Extract the [X, Y] coordinate from the center of the cell holding the provided text.  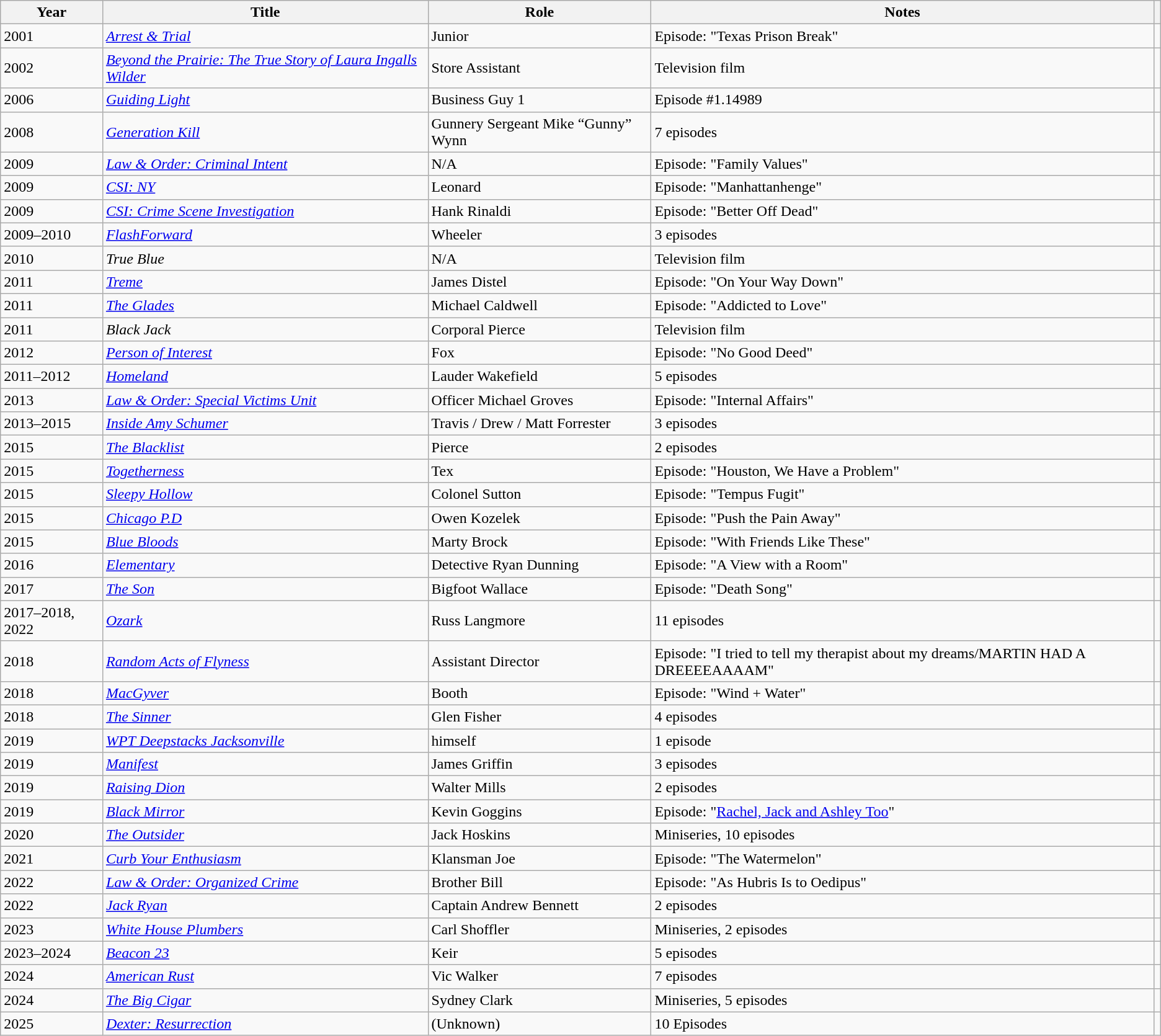
Leonard [540, 187]
Episode: "I tried to tell my therapist about my dreams/MARTIN HAD A DREEEEAAAAM" [902, 661]
Pierce [540, 447]
Episode: "A View with a Room" [902, 565]
James Griffin [540, 764]
Episode: "Push the Pain Away" [902, 518]
Episode #1.14989 [902, 100]
2025 [52, 1024]
Jack Hoskins [540, 835]
Klansman Joe [540, 859]
Random Acts of Flyness [265, 661]
Episode: "The Watermelon" [902, 859]
Episode: "Tempus Fugit" [902, 494]
Episode: "No Good Deed" [902, 353]
Vic Walker [540, 976]
Episode: "Texas Prison Break" [902, 36]
2006 [52, 100]
Captain Andrew Bennett [540, 906]
Role [540, 12]
Person of Interest [265, 353]
Carl Shoffler [540, 929]
11 episodes [902, 620]
Walter Mills [540, 788]
Raising Dion [265, 788]
2013 [52, 400]
Junior [540, 36]
Store Assistant [540, 68]
Sydney Clark [540, 1000]
Elementary [265, 565]
2023–2024 [52, 953]
Episode: "Internal Affairs" [902, 400]
10 Episodes [902, 1024]
Episode: "Houston, We Have a Problem" [902, 471]
CSI: NY [265, 187]
4 episodes [902, 717]
Lauder Wakefield [540, 377]
Year [52, 12]
Episode: "On Your Way Down" [902, 282]
2001 [52, 36]
2002 [52, 68]
Treme [265, 282]
Marty Brock [540, 542]
Manifest [265, 764]
Travis / Drew / Matt Forrester [540, 424]
Colonel Sutton [540, 494]
Glen Fisher [540, 717]
WPT Deepstacks Jacksonville [265, 740]
Blue Bloods [265, 542]
2013–2015 [52, 424]
Episode: "Wind + Water" [902, 693]
Chicago P.D [265, 518]
American Rust [265, 976]
Law & Order: Criminal Intent [265, 164]
CSI: Crime Scene Investigation [265, 211]
Fox [540, 353]
2021 [52, 859]
Episode: "Addicted to Love" [902, 305]
Miniseries, 10 episodes [902, 835]
Tex [540, 471]
2017–2018, 2022 [52, 620]
Bigfoot Wallace [540, 589]
Business Guy 1 [540, 100]
Dexter: Resurrection [265, 1024]
Brother Bill [540, 882]
Black Jack [265, 329]
Michael Caldwell [540, 305]
MacGyver [265, 693]
Jack Ryan [265, 906]
2008 [52, 132]
2009–2010 [52, 234]
Miniseries, 2 episodes [902, 929]
Wheeler [540, 234]
The Glades [265, 305]
Keir [540, 953]
2017 [52, 589]
2016 [52, 565]
FlashForward [265, 234]
Hank Rinaldi [540, 211]
Gunnery Sergeant Mike “Gunny” Wynn [540, 132]
Togetherness [265, 471]
Arrest & Trial [265, 36]
Law & Order: Special Victims Unit [265, 400]
Episode: "As Hubris Is to Oedipus" [902, 882]
Booth [540, 693]
Miniseries, 5 episodes [902, 1000]
Guiding Light [265, 100]
Episode: "Rachel, Jack and Ashley Too" [902, 811]
Sleepy Hollow [265, 494]
The Blacklist [265, 447]
The Son [265, 589]
himself [540, 740]
Officer Michael Groves [540, 400]
Kevin Goggins [540, 811]
Owen Kozelek [540, 518]
Beyond the Prairie: The True Story of Laura Ingalls Wilder [265, 68]
Title [265, 12]
2020 [52, 835]
The Outsider [265, 835]
Inside Amy Schumer [265, 424]
2012 [52, 353]
The Big Cigar [265, 1000]
True Blue [265, 258]
Russ Langmore [540, 620]
Notes [902, 12]
Corporal Pierce [540, 329]
Episode: "Family Values" [902, 164]
Beacon 23 [265, 953]
Detective Ryan Dunning [540, 565]
Homeland [265, 377]
2011–2012 [52, 377]
Law & Order: Organized Crime [265, 882]
Black Mirror [265, 811]
Episode: "With Friends Like These" [902, 542]
1 episode [902, 740]
2023 [52, 929]
Episode: "Manhattanhenge" [902, 187]
Ozark [265, 620]
Episode: "Death Song" [902, 589]
Curb Your Enthusiasm [265, 859]
(Unknown) [540, 1024]
Episode: "Better Off Dead" [902, 211]
The Sinner [265, 717]
James Distel [540, 282]
Generation Kill [265, 132]
White House Plumbers [265, 929]
2010 [52, 258]
Assistant Director [540, 661]
